Determine the (x, y) coordinate at the center of the cell enclosing the given text.  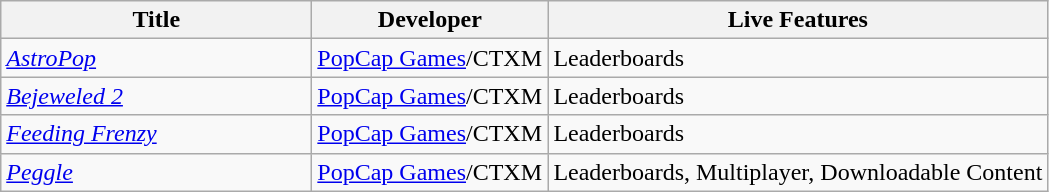
Feeding Frenzy (156, 134)
Bejeweled 2 (156, 96)
Leaderboards, Multiplayer, Downloadable Content (798, 172)
Developer (430, 20)
Title (156, 20)
Peggle (156, 172)
AstroPop (156, 58)
Live Features (798, 20)
